From the cell containing the given text, extract its center point as (x, y) coordinate. 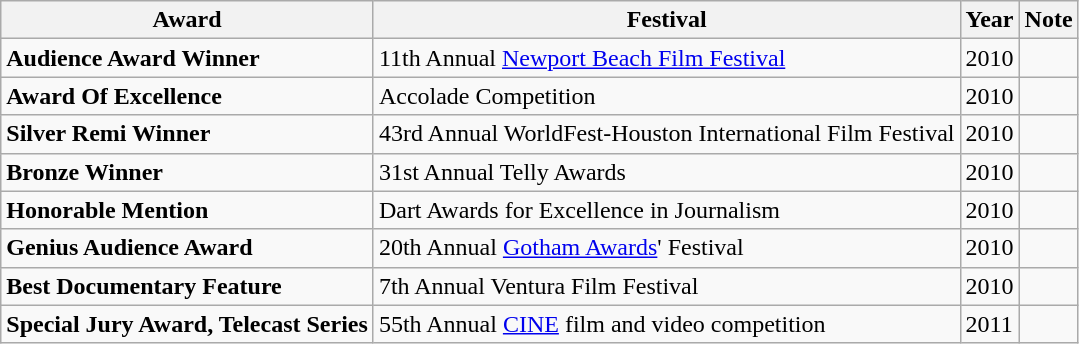
11th Annual Newport Beach Film Festival (666, 58)
20th Annual Gotham Awards' Festival (666, 248)
Award Of Excellence (188, 96)
Genius Audience Award (188, 248)
Accolade Competition (666, 96)
7th Annual Ventura Film Festival (666, 286)
Note (1048, 20)
Special Jury Award, Telecast Series (188, 324)
55th Annual CINE film and video competition (666, 324)
Year (990, 20)
Award (188, 20)
Best Documentary Feature (188, 286)
2011 (990, 324)
Silver Remi Winner (188, 134)
Audience Award Winner (188, 58)
43rd Annual WorldFest-Houston International Film Festival (666, 134)
Honorable Mention (188, 210)
Bronze Winner (188, 172)
31st Annual Telly Awards (666, 172)
Dart Awards for Excellence in Journalism (666, 210)
Festival (666, 20)
